Scan for the cell matching the given text and deliver its (X, Y) coordinate at center. 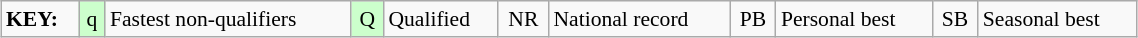
KEY: (40, 19)
PB (753, 19)
Q (367, 19)
Qualified (440, 19)
National record (639, 19)
SB (955, 19)
q (92, 19)
NR (523, 19)
Fastest non-qualifiers (228, 19)
Seasonal best (1058, 19)
Personal best (854, 19)
